From the cell containing the given text, extract its center point as [X, Y] coordinate. 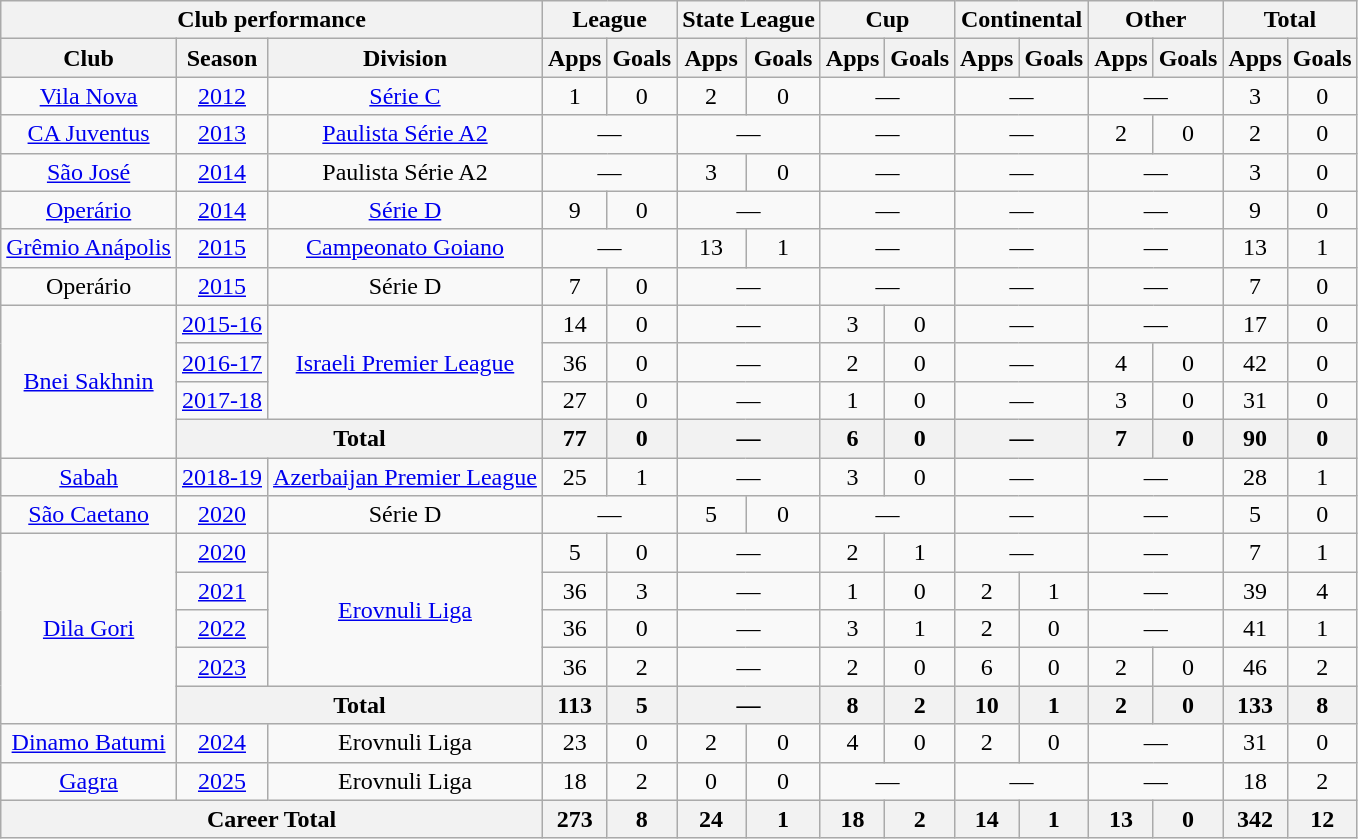
2023 [222, 667]
90 [1255, 438]
Israeli Premier League [406, 362]
Azerbaijan Premier League [406, 477]
Season [222, 58]
25 [574, 477]
77 [574, 438]
São José [89, 172]
Career Total [272, 819]
17 [1255, 324]
Vila Nova [89, 96]
2017-18 [222, 400]
42 [1255, 362]
Continental [1022, 20]
2021 [222, 591]
São Caetano [89, 515]
41 [1255, 629]
Dila Gori [89, 629]
342 [1255, 819]
2022 [222, 629]
24 [712, 819]
2024 [222, 743]
2013 [222, 134]
Dinamo Batumi [89, 743]
Grêmio Anápolis [89, 248]
2015-16 [222, 324]
CA Juventus [89, 134]
Série C [406, 96]
12 [1322, 819]
23 [574, 743]
28 [1255, 477]
Sabah [89, 477]
2018-19 [222, 477]
2025 [222, 781]
Bnei Sakhnin [89, 381]
Division [406, 58]
113 [574, 705]
Campeonato Goiano [406, 248]
10 [987, 705]
Other [1156, 20]
39 [1255, 591]
League [609, 20]
Club [89, 58]
2016-17 [222, 362]
Cup [887, 20]
46 [1255, 667]
2012 [222, 96]
133 [1255, 705]
State League [749, 20]
Club performance [272, 20]
27 [574, 400]
273 [574, 819]
Gagra [89, 781]
